Return the [X, Y] coordinate for the center point of the cell that contains the specified text.  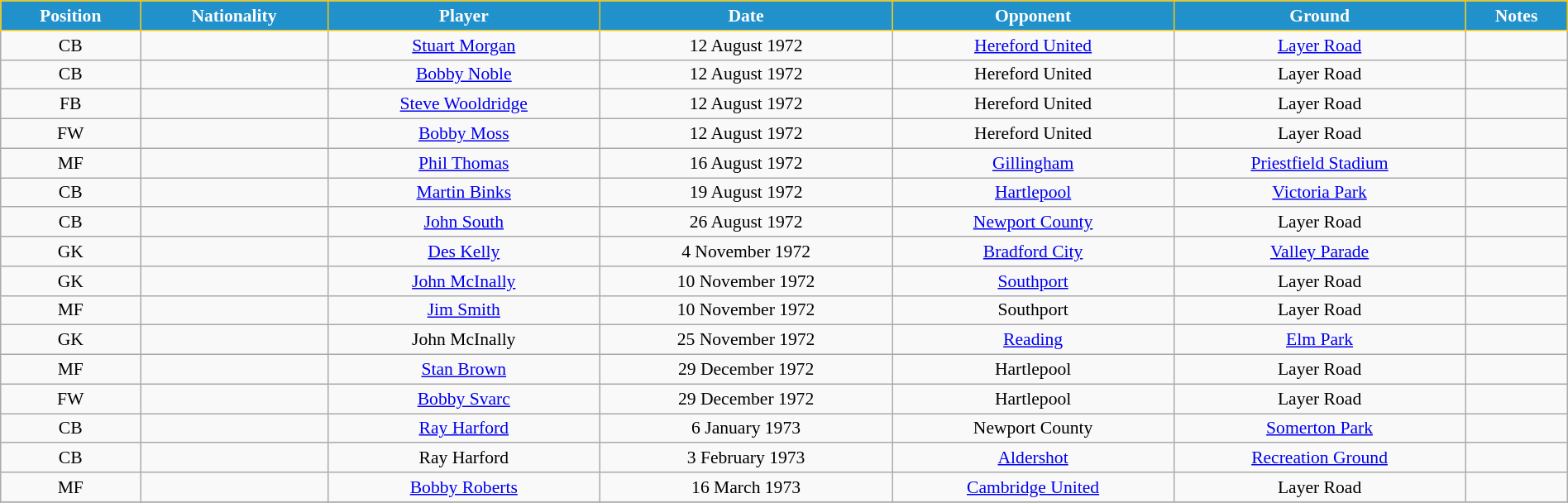
Des Kelly [463, 251]
Bobby Noble [463, 74]
Bradford City [1033, 251]
Reading [1033, 340]
16 March 1973 [746, 487]
6 January 1973 [746, 429]
Notes [1517, 16]
Bobby Moss [463, 134]
Priestfield Stadium [1319, 163]
Valley Parade [1319, 251]
Bobby Svarc [463, 399]
Recreation Ground [1319, 458]
Gillingham [1033, 163]
Ground [1319, 16]
Aldershot [1033, 458]
Opponent [1033, 16]
Phil Thomas [463, 163]
FB [71, 104]
Elm Park [1319, 340]
Martin Binks [463, 193]
Somerton Park [1319, 429]
Position [71, 16]
Jim Smith [463, 310]
Nationality [235, 16]
Player [463, 16]
Cambridge United [1033, 487]
Date [746, 16]
Stuart Morgan [463, 46]
25 November 1972 [746, 340]
Victoria Park [1319, 193]
26 August 1972 [746, 223]
19 August 1972 [746, 193]
Stan Brown [463, 370]
16 August 1972 [746, 163]
Bobby Roberts [463, 487]
4 November 1972 [746, 251]
John South [463, 223]
3 February 1973 [746, 458]
Steve Wooldridge [463, 104]
